From the cell containing the given text, extract its center point as [x, y] coordinate. 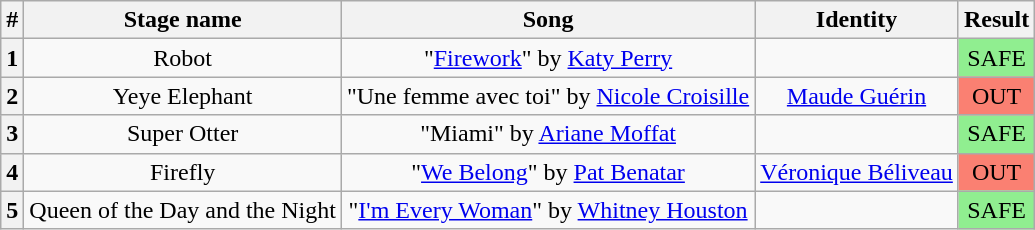
4 [12, 172]
Yeye Elephant [183, 96]
"Miami" by Ariane Moffat [548, 134]
Maude Guérin [857, 96]
"Firework" by Katy Perry [548, 58]
Song [548, 20]
Robot [183, 58]
Véronique Béliveau [857, 172]
1 [12, 58]
# [12, 20]
"I'm Every Woman" by Whitney Houston [548, 210]
3 [12, 134]
Firefly [183, 172]
2 [12, 96]
5 [12, 210]
Stage name [183, 20]
"Une femme avec toi" by Nicole Croisille [548, 96]
Identity [857, 20]
Super Otter [183, 134]
Queen of the Day and the Night [183, 210]
"We Belong" by Pat Benatar [548, 172]
Result [996, 20]
